From the cell containing the given text, extract its center point as (X, Y) coordinate. 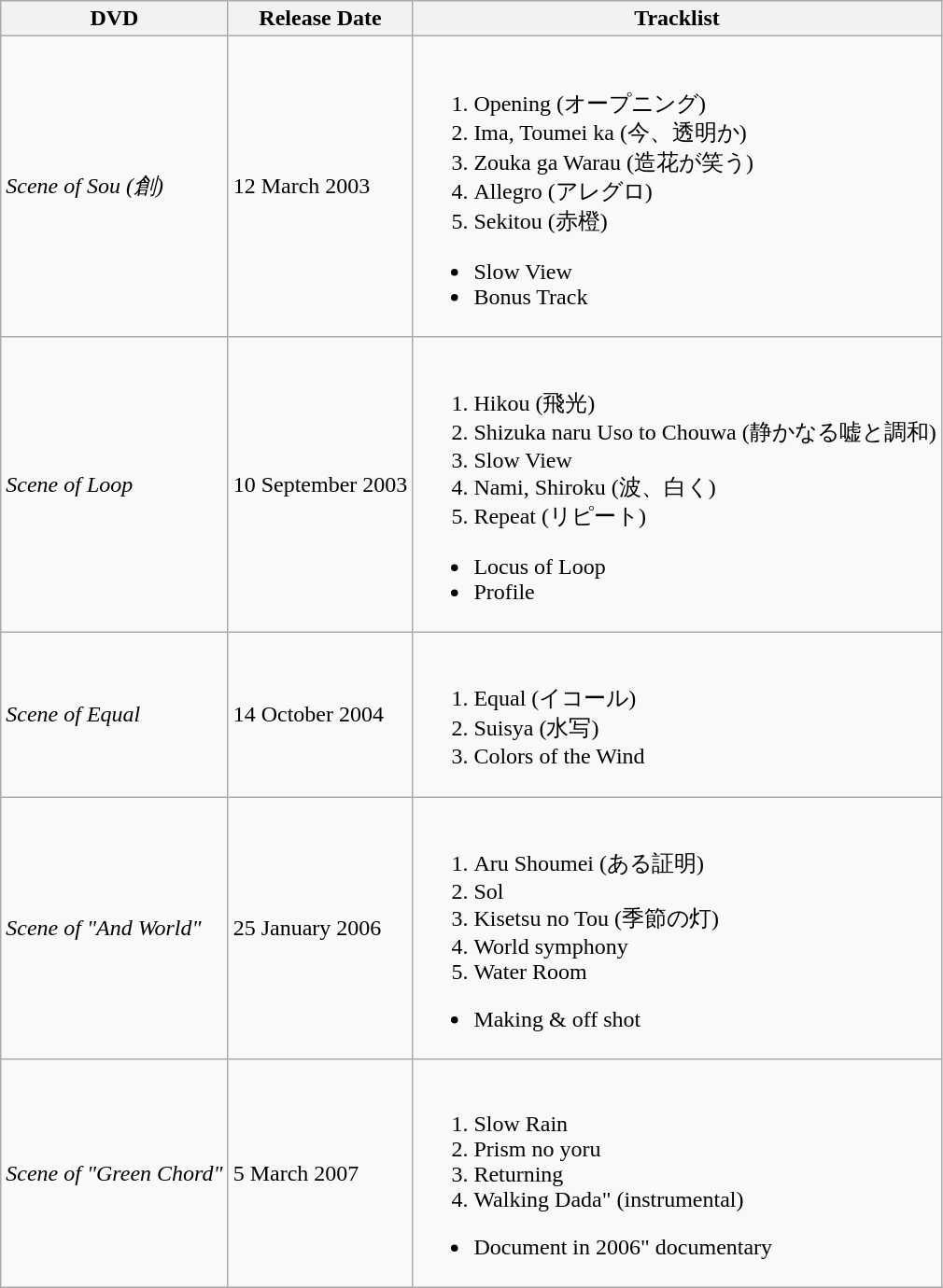
Release Date (320, 19)
Scene of "Green Chord" (114, 1174)
Scene of Sou (創) (114, 187)
10 September 2003 (320, 483)
Scene of Loop (114, 483)
Equal (イコール)Suisya (水写)Colors of the Wind (677, 714)
Opening (オープニング)Ima, Toumei ka (今、透明か)Zouka ga Warau (造花が笑う)Allegro (アレグロ)Sekitou (赤橙)Slow ViewBonus Track (677, 187)
Hikou (飛光)Shizuka naru Uso to Chouwa (静かなる嘘と調和)Slow ViewNami, Shiroku (波、白く)Repeat (リピート)Locus of LoopProfile (677, 483)
Scene of Equal (114, 714)
DVD (114, 19)
5 March 2007 (320, 1174)
Tracklist (677, 19)
Slow RainPrism no yoruReturningWalking Dada" (instrumental)Document in 2006" documentary (677, 1174)
25 January 2006 (320, 928)
Scene of "And World" (114, 928)
14 October 2004 (320, 714)
Aru Shoumei (ある証明)SolKisetsu no Tou (季節の灯)World symphonyWater RoomMaking & off shot (677, 928)
12 March 2003 (320, 187)
